For the text-containing cell, return its midpoint in [X, Y] coordinate format. 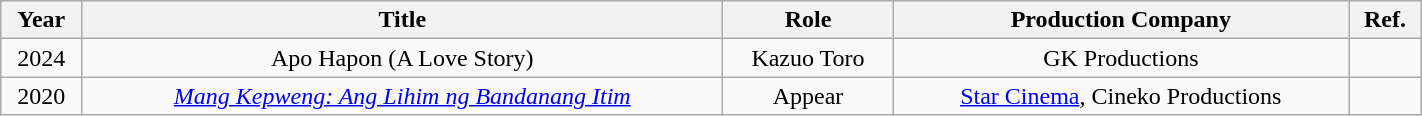
Kazuo Toro [808, 58]
Apo Hapon (A Love Story) [402, 58]
Title [402, 20]
Mang Kepweng: Ang Lihim ng Bandanang Itim [402, 96]
GK Productions [1120, 58]
2020 [42, 96]
Year [42, 20]
Ref. [1386, 20]
Appear [808, 96]
2024 [42, 58]
Star Cinema, Cineko Productions [1120, 96]
Production Company [1120, 20]
Role [808, 20]
